Detect which cell encompasses the target text, then output its [X, Y] center coordinate. 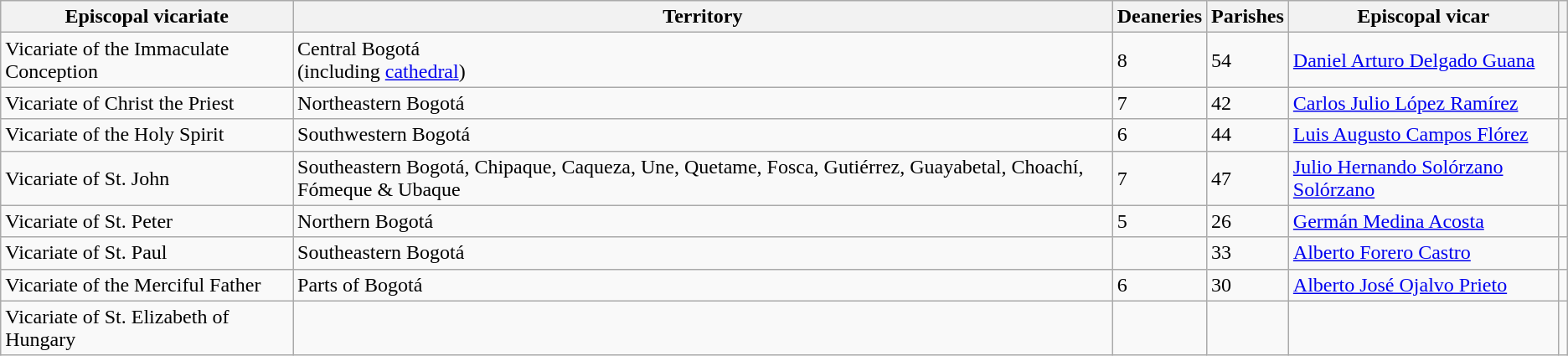
Vicariate of St. Peter [147, 221]
Southwestern Bogotá [704, 135]
Southeastern Bogotá [704, 253]
47 [1248, 178]
Territory [704, 17]
Vicariate of Christ the Priest [147, 103]
Julio Hernando Solórzano Solórzano [1423, 178]
Northern Bogotá [704, 221]
Alberto José Ojalvo Prieto [1423, 285]
26 [1248, 221]
30 [1248, 285]
Vicariate of St. Paul [147, 253]
5 [1159, 221]
Vicariate of the Merciful Father [147, 285]
Vicariate of St. Elizabeth of Hungary [147, 328]
33 [1248, 253]
Carlos Julio López Ramírez [1423, 103]
8 [1159, 60]
Daniel Arturo Delgado Guana [1423, 60]
Deaneries [1159, 17]
Parishes [1248, 17]
Southeastern Bogotá, Chipaque, Caqueza, Une, Quetame, Fosca, Gutiérrez, Guayabetal, Choachí, Fómeque & Ubaque [704, 178]
Vicariate of St. John [147, 178]
Northeastern Bogotá [704, 103]
Luis Augusto Campos Flórez [1423, 135]
42 [1248, 103]
Episcopal vicar [1423, 17]
44 [1248, 135]
Central Bogotá(including cathedral) [704, 60]
Vicariate of the Immaculate Conception [147, 60]
Episcopal vicariate [147, 17]
Vicariate of the Holy Spirit [147, 135]
54 [1248, 60]
Germán Medina Acosta [1423, 221]
Alberto Forero Castro [1423, 253]
Parts of Bogotá [704, 285]
